Scan for the cell matching the given text and deliver its (x, y) coordinate at center. 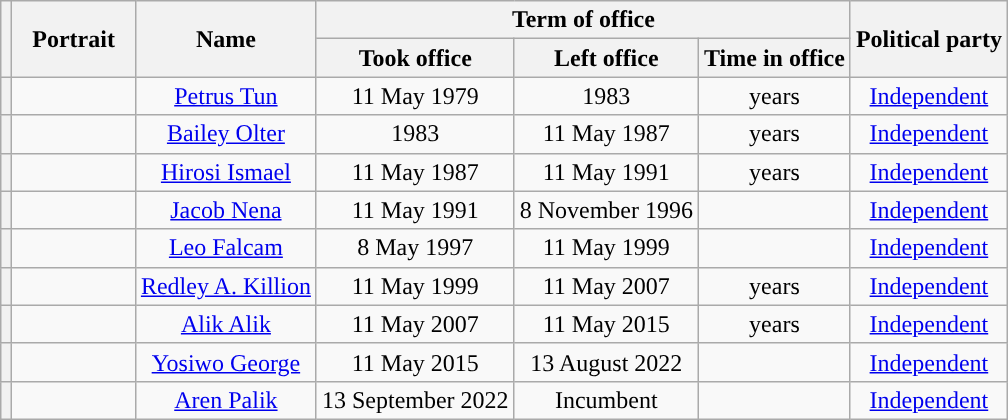
Left office (606, 58)
8 November 1996 (606, 210)
Redley A. Killion (226, 286)
Term of office (583, 20)
11 May 1979 (415, 96)
Alik Alik (226, 324)
Portrait (74, 39)
Hirosi Ismael (226, 172)
13 August 2022 (606, 362)
Leo Falcam (226, 248)
Incumbent (606, 400)
Name (226, 39)
8 May 1997 (415, 248)
Aren Palik (226, 400)
Time in office (774, 58)
Yosiwo George (226, 362)
Jacob Nena (226, 210)
Petrus Tun (226, 96)
Bailey Olter (226, 134)
13 September 2022 (415, 400)
Political party (928, 39)
Took office (415, 58)
